Output the (X, Y) coordinate of the center of the cell containing the given text.  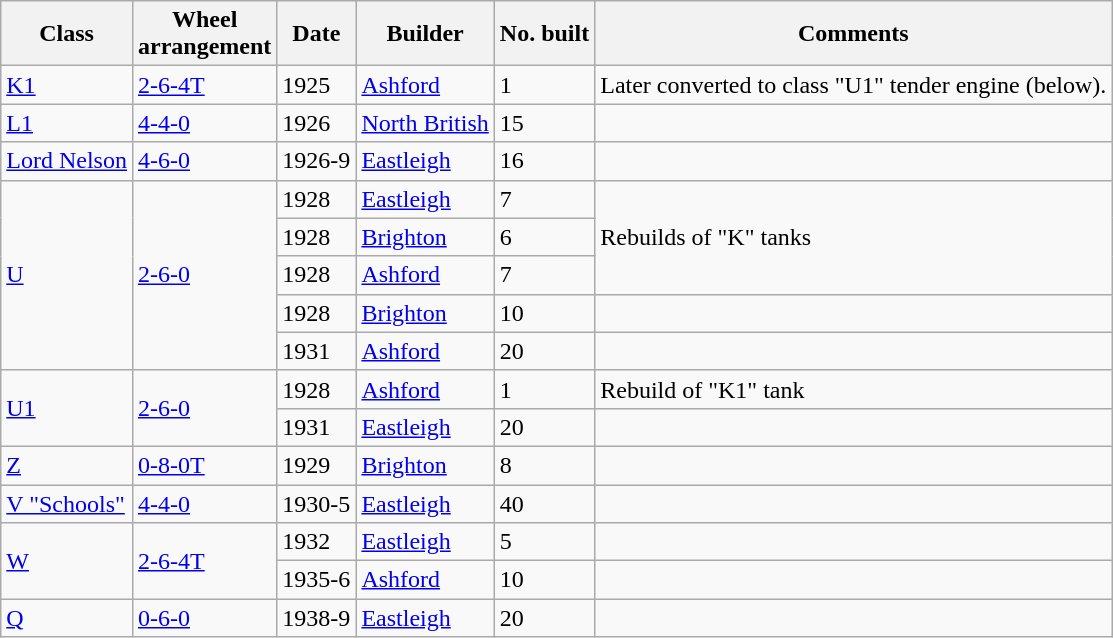
North British (425, 123)
Lord Nelson (67, 161)
U (67, 275)
15 (544, 123)
Builder (425, 34)
6 (544, 237)
U1 (67, 408)
0-8-0T (204, 465)
1930-5 (316, 503)
W (67, 561)
Comments (854, 34)
No. built (544, 34)
40 (544, 503)
Wheelarrangement (204, 34)
Rebuild of "K1" tank (854, 389)
1938-9 (316, 618)
4-6-0 (204, 161)
Later converted to class "U1" tender engine (below). (854, 85)
1935-6 (316, 580)
Date (316, 34)
Rebuilds of "K" tanks (854, 237)
0-6-0 (204, 618)
8 (544, 465)
L1 (67, 123)
1925 (316, 85)
1929 (316, 465)
1926-9 (316, 161)
5 (544, 542)
1932 (316, 542)
Z (67, 465)
Class (67, 34)
1926 (316, 123)
V "Schools" (67, 503)
Q (67, 618)
K1 (67, 85)
16 (544, 161)
